Output the [X, Y] coordinate of the center of the cell containing the given text.  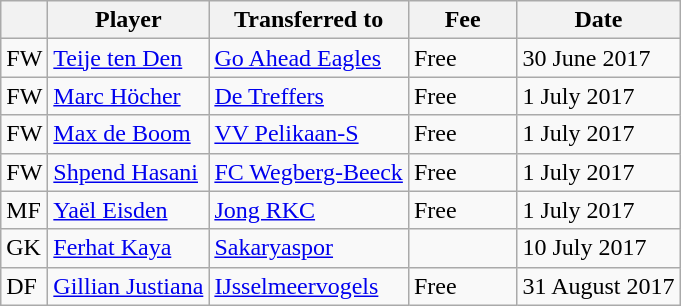
30 June 2017 [598, 58]
Gillian Justiana [128, 286]
Max de Boom [128, 134]
Shpend Hasani [128, 172]
MF [24, 210]
Marc Höcher [128, 96]
31 August 2017 [598, 286]
DF [24, 286]
Jong RKC [309, 210]
Ferhat Kaya [128, 248]
10 July 2017 [598, 248]
Date [598, 20]
Teije ten Den [128, 58]
VV Pelikaan-S [309, 134]
De Treffers [309, 96]
Yaël Eisden [128, 210]
IJsselmeervogels [309, 286]
FC Wegberg-Beeck [309, 172]
Go Ahead Eagles [309, 58]
Player [128, 20]
Sakaryaspor [309, 248]
Transferred to [309, 20]
GK [24, 248]
Fee [462, 20]
